For the text-containing cell, return its midpoint in (X, Y) coordinate format. 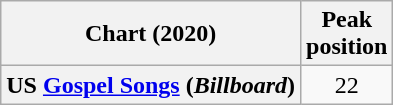
US Gospel Songs (Billboard) (151, 85)
Chart (2020) (151, 34)
22 (347, 85)
Peakposition (347, 34)
